Capture the cell that displays the provided text and extract its [x, y] central coordinate. 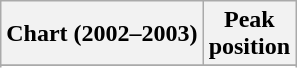
Peakposition [249, 34]
Chart (2002–2003) [102, 34]
